Scan for the cell matching the given text and deliver its [X, Y] coordinate at center. 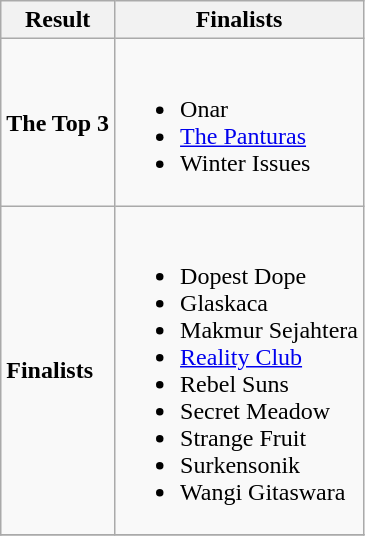
OnarThe PanturasWinter Issues [240, 122]
Result [58, 20]
Dopest DopeGlaskacaMakmur SejahteraReality ClubRebel SunsSecret MeadowStrange FruitSurkensonikWangi Gitaswara [240, 370]
The Top 3 [58, 122]
